From the cell containing the given text, extract its center point as [X, Y] coordinate. 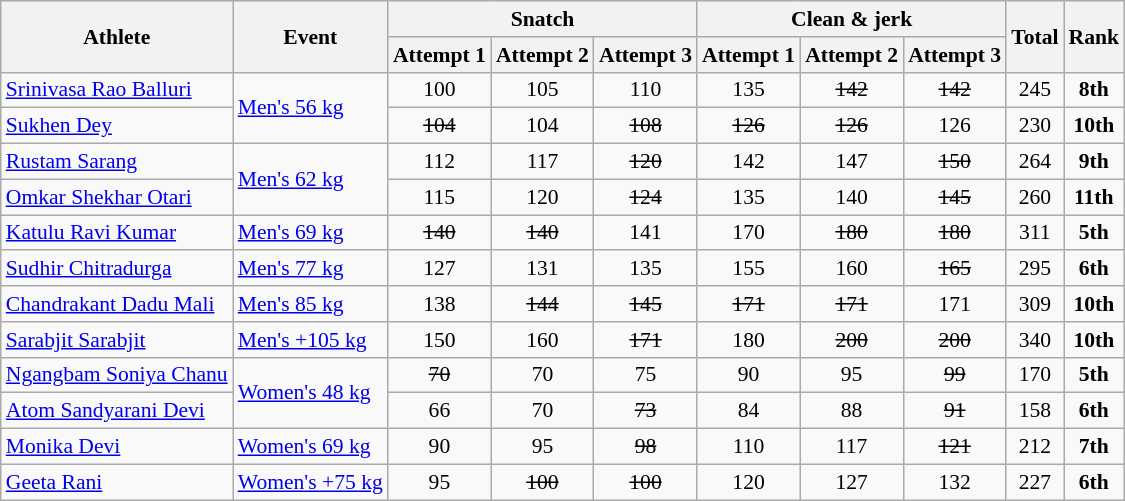
Women's 69 kg [310, 447]
Women's 48 kg [310, 392]
212 [1034, 447]
138 [440, 304]
11th [1094, 197]
155 [748, 269]
Atom Sandyarani Devi [117, 411]
147 [852, 162]
Sarabjit Sarabjit [117, 340]
Srinivasa Rao Balluri [117, 90]
Men's +105 kg [310, 340]
Men's 56 kg [310, 108]
66 [440, 411]
Rustam Sarang [117, 162]
158 [1034, 411]
99 [954, 375]
Rank [1094, 36]
9th [1094, 162]
311 [1034, 233]
Geeta Rani [117, 482]
132 [954, 482]
Ngangbam Soniya Chanu [117, 375]
Sudhir Chitradurga [117, 269]
105 [542, 90]
Event [310, 36]
7th [1094, 447]
Men's 62 kg [310, 180]
260 [1034, 197]
Women's +75 kg [310, 482]
227 [1034, 482]
108 [646, 126]
340 [1034, 340]
121 [954, 447]
141 [646, 233]
98 [646, 447]
Sukhen Dey [117, 126]
Chandrakant Dadu Mali [117, 304]
295 [1034, 269]
73 [646, 411]
245 [1034, 90]
124 [646, 197]
Total [1034, 36]
Snatch [542, 19]
8th [1094, 90]
Men's 69 kg [310, 233]
165 [954, 269]
115 [440, 197]
264 [1034, 162]
144 [542, 304]
309 [1034, 304]
131 [542, 269]
84 [748, 411]
75 [646, 375]
91 [954, 411]
88 [852, 411]
Men's 85 kg [310, 304]
230 [1034, 126]
Katulu Ravi Kumar [117, 233]
112 [440, 162]
Monika Devi [117, 447]
Clean & jerk [852, 19]
Athlete [117, 36]
Omkar Shekhar Otari [117, 197]
Men's 77 kg [310, 269]
